Locate the cell with the specified text and output its [x, y] center coordinate. 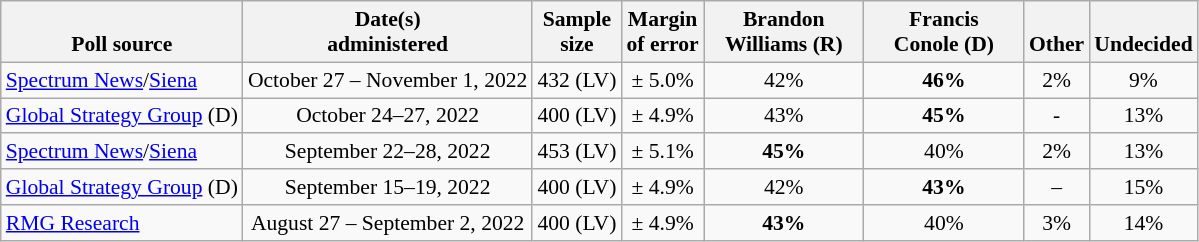
± 5.1% [662, 152]
± 5.0% [662, 80]
Undecided [1143, 32]
Samplesize [576, 32]
Date(s)administered [388, 32]
August 27 – September 2, 2022 [388, 223]
Poll source [122, 32]
BrandonWilliams (R) [784, 32]
– [1056, 187]
Other [1056, 32]
453 (LV) [576, 152]
Marginof error [662, 32]
15% [1143, 187]
FrancisConole (D) [944, 32]
432 (LV) [576, 80]
46% [944, 80]
RMG Research [122, 223]
- [1056, 116]
October 27 – November 1, 2022 [388, 80]
14% [1143, 223]
September 22–28, 2022 [388, 152]
September 15–19, 2022 [388, 187]
October 24–27, 2022 [388, 116]
9% [1143, 80]
3% [1056, 223]
